Return (X, Y) of the center of cell containing provided text 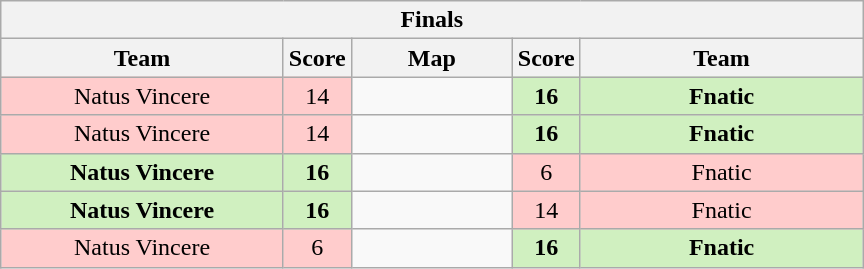
Finals (432, 20)
Map (432, 58)
